Pinpoint the cell where the given text exists, returning its [X, Y] midpoint coordinate. 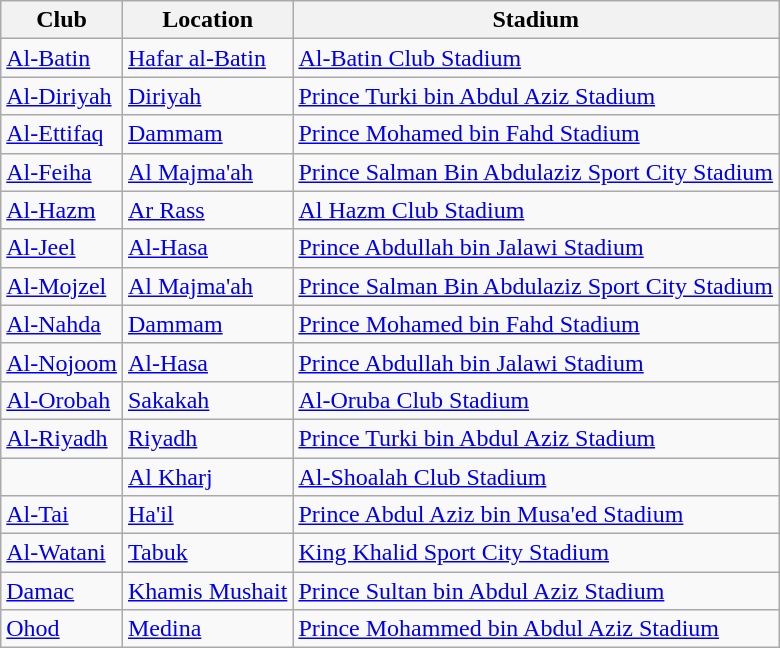
Al-Watani [62, 553]
Al-Feiha [62, 172]
Diriyah [207, 96]
Ar Rass [207, 210]
Al-Diriyah [62, 96]
Al-Tai [62, 515]
Club [62, 20]
Al-Oruba Club Stadium [536, 400]
Al-Nojoom [62, 362]
Prince Mohammed bin Abdul Aziz Stadium [536, 629]
Al-Ettifaq [62, 134]
Al-Jeel [62, 248]
Khamis Mushait [207, 591]
Stadium [536, 20]
Hafar al-Batin [207, 58]
Al Hazm Club Stadium [536, 210]
Al-Riyadh [62, 438]
Prince Abdul Aziz bin Musa'ed Stadium [536, 515]
Damac [62, 591]
Al-Batin Club Stadium [536, 58]
King Khalid Sport City Stadium [536, 553]
Al-Mojzel [62, 286]
Prince Sultan bin Abdul Aziz Stadium [536, 591]
Riyadh [207, 438]
Al-Batin [62, 58]
Al-Nahda [62, 324]
Al-Shoalah Club Stadium [536, 477]
Medina [207, 629]
Tabuk [207, 553]
Location [207, 20]
Sakakah [207, 400]
Ha'il [207, 515]
Al Kharj [207, 477]
Al-Hazm [62, 210]
Al-Orobah [62, 400]
Ohod [62, 629]
